Scan for the cell matching the given text and deliver its [X, Y] coordinate at center. 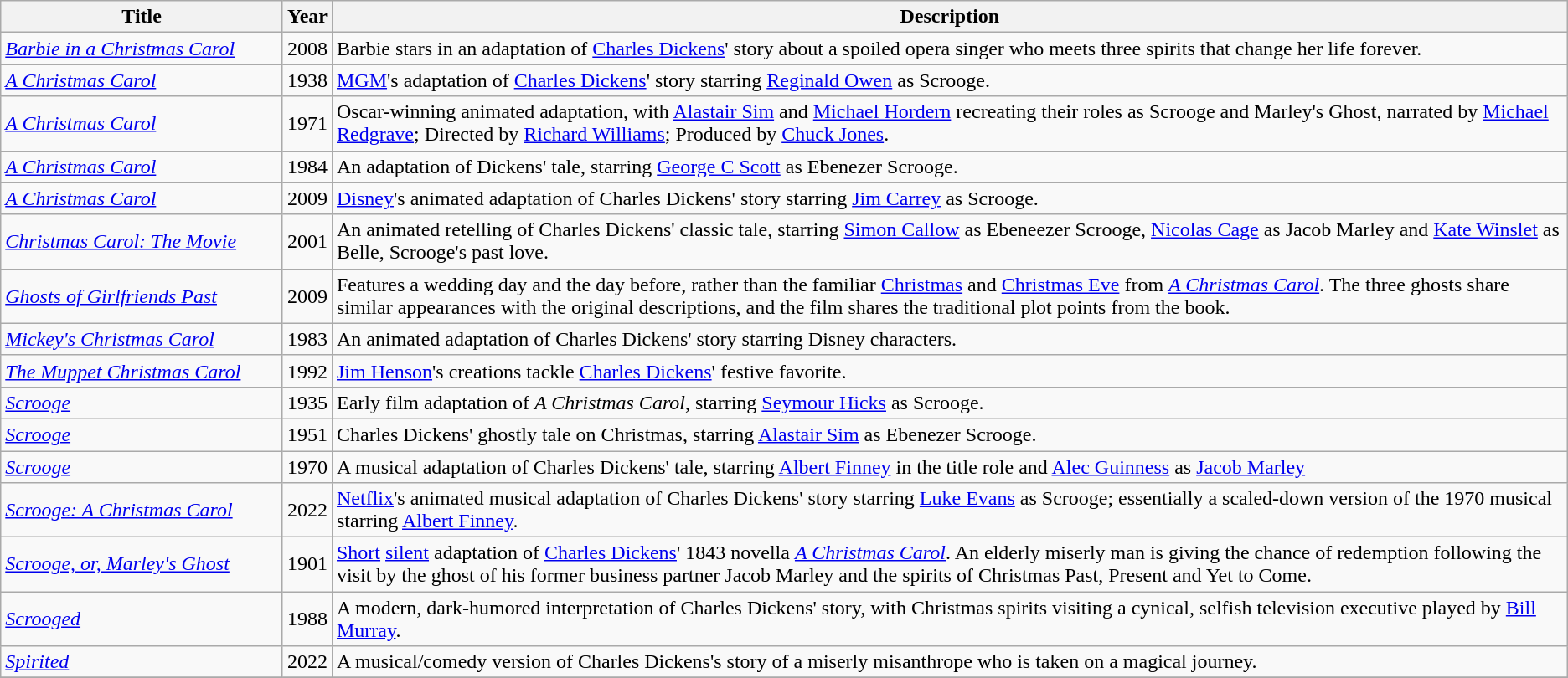
Mickey's Christmas Carol [142, 339]
Christmas Carol: The Movie [142, 241]
A musical adaptation of Charles Dickens' tale, starring Albert Finney in the title role and Alec Guinness as Jacob Marley [950, 466]
Scrooge, or, Marley's Ghost [142, 564]
2001 [307, 241]
Barbie in a Christmas Carol [142, 49]
MGM's adaptation of Charles Dickens' story starring Reginald Owen as Scrooge. [950, 80]
An animated adaptation of Charles Dickens' story starring Disney characters. [950, 339]
Ghosts of Girlfriends Past [142, 296]
Barbie stars in an adaptation of Charles Dickens' story about a spoiled opera singer who meets three spirits that change her life forever. [950, 49]
1971 [307, 124]
Disney's animated adaptation of Charles Dickens' story starring Jim Carrey as Scrooge. [950, 198]
Description [950, 17]
Spirited [142, 662]
An adaptation of Dickens' tale, starring George C Scott as Ebenezer Scrooge. [950, 167]
1984 [307, 167]
Charles Dickens' ghostly tale on Christmas, starring Alastair Sim as Ebenezer Scrooge. [950, 434]
1983 [307, 339]
Jim Henson's creations tackle Charles Dickens' festive favorite. [950, 371]
Title [142, 17]
2008 [307, 49]
1901 [307, 564]
1970 [307, 466]
1938 [307, 80]
1988 [307, 619]
1935 [307, 403]
1951 [307, 434]
Scrooged [142, 619]
1992 [307, 371]
Year [307, 17]
Early film adaptation of A Christmas Carol, starring Seymour Hicks as Scrooge. [950, 403]
Scrooge: A Christmas Carol [142, 511]
A musical/comedy version of Charles Dickens's story of a miserly misanthrope who is taken on a magical journey. [950, 662]
The Muppet Christmas Carol [142, 371]
